Locate the cell with the specified text and output its [x, y] center coordinate. 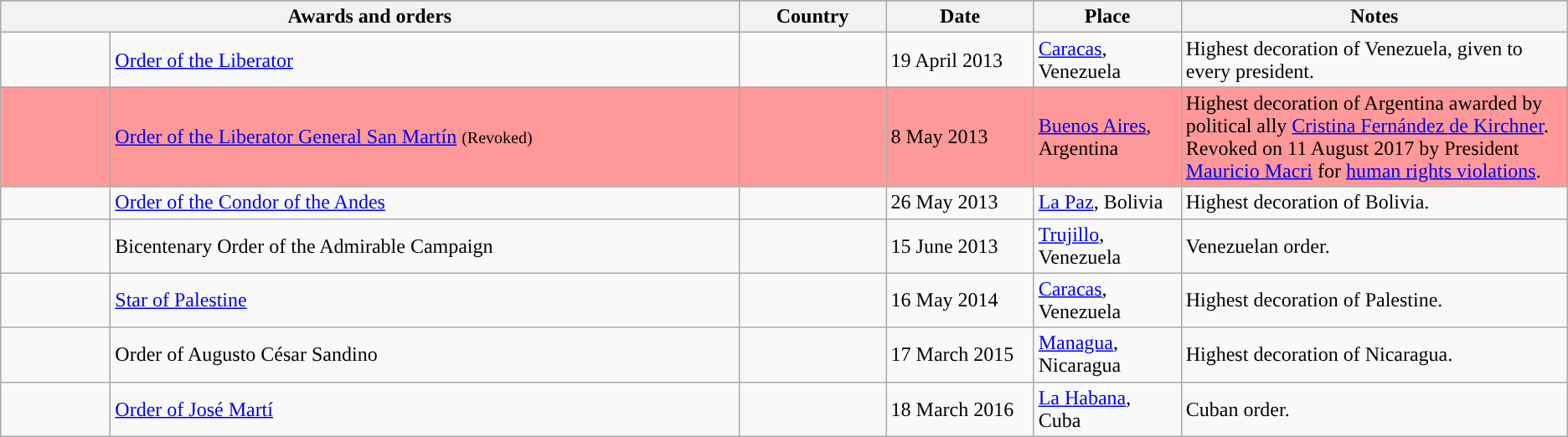
Highest decoration of Palestine. [1374, 300]
Venezuelan order. [1374, 246]
Place [1107, 17]
Order of the Condor of the Andes [425, 203]
Order of José Martí [425, 409]
Notes [1374, 17]
La Habana, Cuba [1107, 409]
Highest decoration of Venezuela, given to every president. [1374, 60]
Order of the Liberator [425, 60]
La Paz, Bolivia [1107, 203]
19 April 2013 [960, 60]
18 March 2016 [960, 409]
Order of Augusto César Sandino [425, 355]
Highest decoration of Nicaragua. [1374, 355]
8 May 2013 [960, 137]
Date [960, 17]
Highest decoration of Bolivia. [1374, 203]
26 May 2013 [960, 203]
Managua, Nicaragua [1107, 355]
Country [812, 17]
Buenos Aires, Argentina [1107, 137]
Cuban order. [1374, 409]
16 May 2014 [960, 300]
Bicentenary Order of the Admirable Campaign [425, 246]
Trujillo, Venezuela [1107, 246]
17 March 2015 [960, 355]
Star of Palestine [425, 300]
Order of the Liberator General San Martín (Revoked) [425, 137]
15 June 2013 [960, 246]
Awards and orders [370, 17]
